Provide the (X, Y) coordinate of the cell's center where the given text is located.  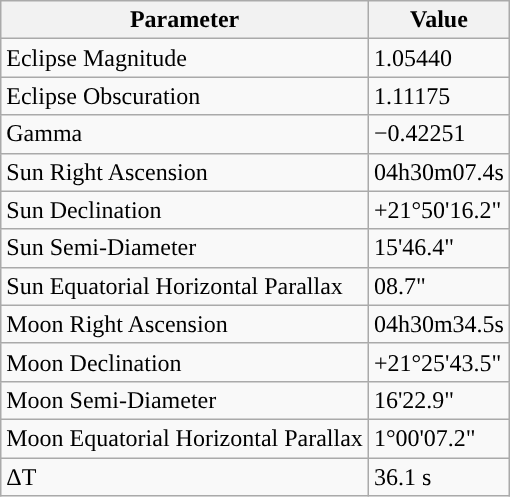
Eclipse Obscuration (185, 96)
Sun Declination (185, 210)
1.05440 (438, 58)
Sun Right Ascension (185, 172)
Sun Semi-Diameter (185, 248)
Moon Semi-Diameter (185, 400)
Moon Equatorial Horizontal Parallax (185, 438)
08.7" (438, 286)
15'46.4" (438, 248)
Sun Equatorial Horizontal Parallax (185, 286)
1.11175 (438, 96)
04h30m07.4s (438, 172)
Moon Declination (185, 362)
04h30m34.5s (438, 324)
Parameter (185, 20)
ΔT (185, 477)
Gamma (185, 134)
16'22.9" (438, 400)
+21°50'16.2" (438, 210)
1°00'07.2" (438, 438)
Value (438, 20)
Moon Right Ascension (185, 324)
+21°25'43.5" (438, 362)
−0.42251 (438, 134)
Eclipse Magnitude (185, 58)
36.1 s (438, 477)
